Find where the given text appears and provide that cell's center as [X, Y] coordinate. 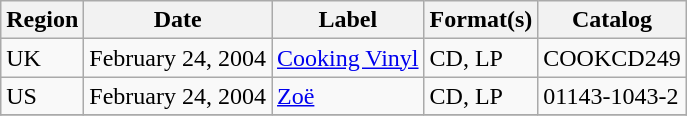
UK [42, 58]
Format(s) [481, 20]
Catalog [612, 20]
Cooking Vinyl [348, 58]
Region [42, 20]
01143-1043-2 [612, 96]
COOKCD249 [612, 58]
Label [348, 20]
Zoë [348, 96]
Date [178, 20]
US [42, 96]
